Provide the (X, Y) coordinate of the cell's center where the given text is located.  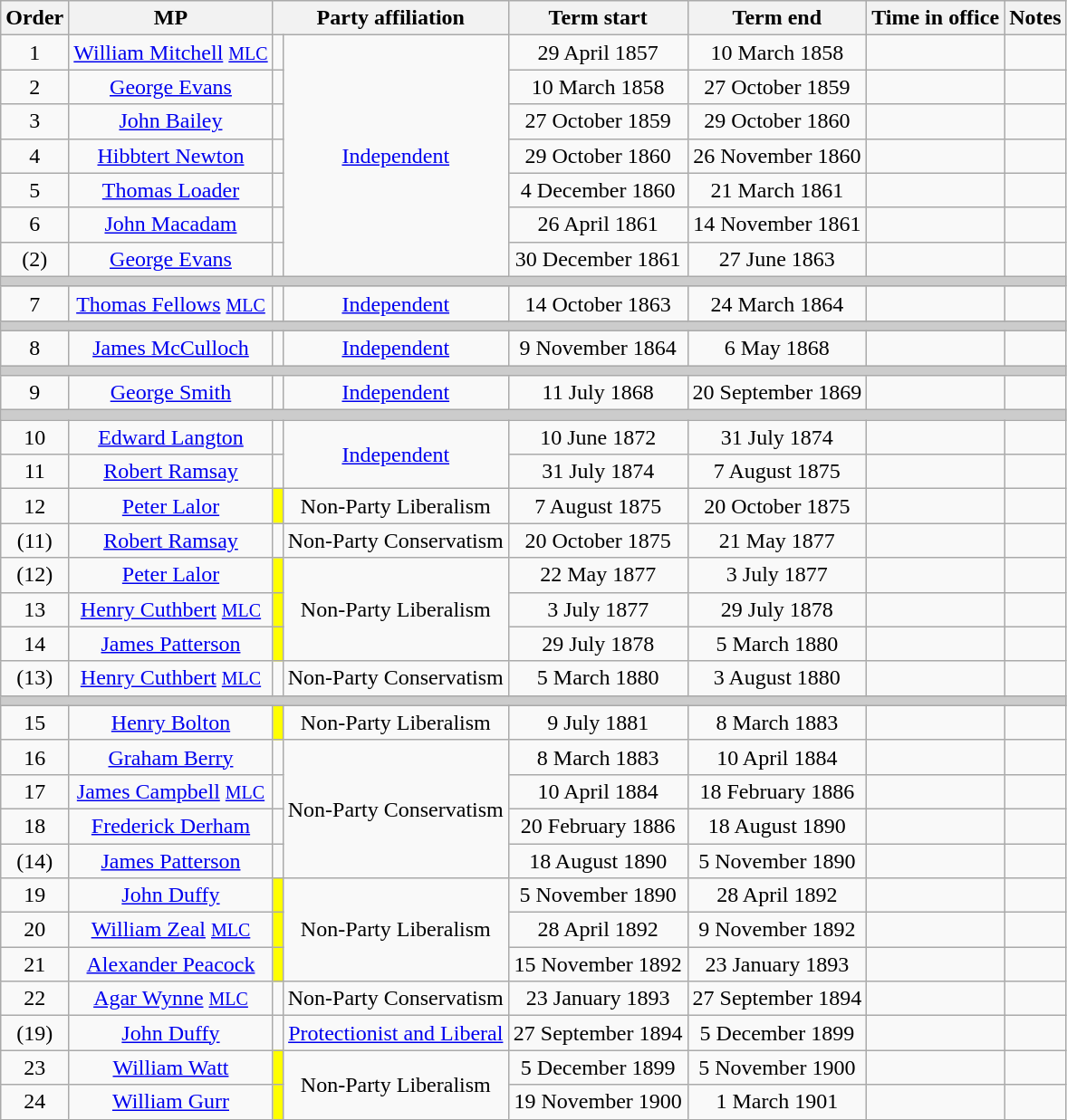
Frederick Derham (170, 826)
11 July 1868 (598, 393)
26 April 1861 (598, 225)
1 (34, 53)
8 (34, 348)
18 (34, 826)
14 November 1861 (777, 225)
22 May 1877 (598, 575)
11 (34, 472)
John Macadam (170, 225)
10 (34, 437)
William Watt (170, 1067)
(14) (34, 861)
23 (34, 1067)
12 (34, 506)
Edward Langton (170, 437)
Thomas Fellows MLC (170, 303)
(11) (34, 541)
20 February 1886 (598, 826)
2 (34, 87)
27 June 1863 (777, 259)
Party affiliation (390, 18)
3 August 1880 (777, 678)
1 March 1901 (777, 1102)
17 (34, 791)
15 November 1892 (598, 964)
Time in office (936, 18)
Term start (598, 18)
13 (34, 609)
Henry Bolton (170, 723)
10 June 1872 (598, 437)
24 (34, 1102)
Notes (1035, 18)
Term end (777, 18)
9 July 1881 (598, 723)
(2) (34, 259)
22 (34, 999)
William Mitchell MLC (170, 53)
6 May 1868 (777, 348)
James Campbell MLC (170, 791)
6 (34, 225)
Protectionist and Liberal (395, 1033)
Alexander Peacock (170, 964)
21 (34, 964)
5 (34, 190)
George Smith (170, 393)
4 December 1860 (598, 190)
15 (34, 723)
5 November 1900 (777, 1067)
20 September 1869 (777, 393)
19 November 1900 (598, 1102)
Hibbtert Newton (170, 156)
William Zeal MLC (170, 930)
Graham Berry (170, 757)
3 (34, 121)
14 October 1863 (598, 303)
24 March 1864 (777, 303)
John Bailey (170, 121)
20 (34, 930)
18 February 1886 (777, 791)
Thomas Loader (170, 190)
James McCulloch (170, 348)
14 (34, 644)
30 December 1861 (598, 259)
(12) (34, 575)
26 November 1860 (777, 156)
MP (170, 18)
(13) (34, 678)
9 (34, 393)
Order (34, 18)
7 (34, 303)
19 (34, 895)
21 May 1877 (777, 541)
4 (34, 156)
29 April 1857 (598, 53)
16 (34, 757)
(19) (34, 1033)
21 March 1861 (777, 190)
9 November 1892 (777, 930)
William Gurr (170, 1102)
Agar Wynne MLC (170, 999)
9 November 1864 (598, 348)
